Output the (X, Y) coordinate of the center of the cell containing the given text.  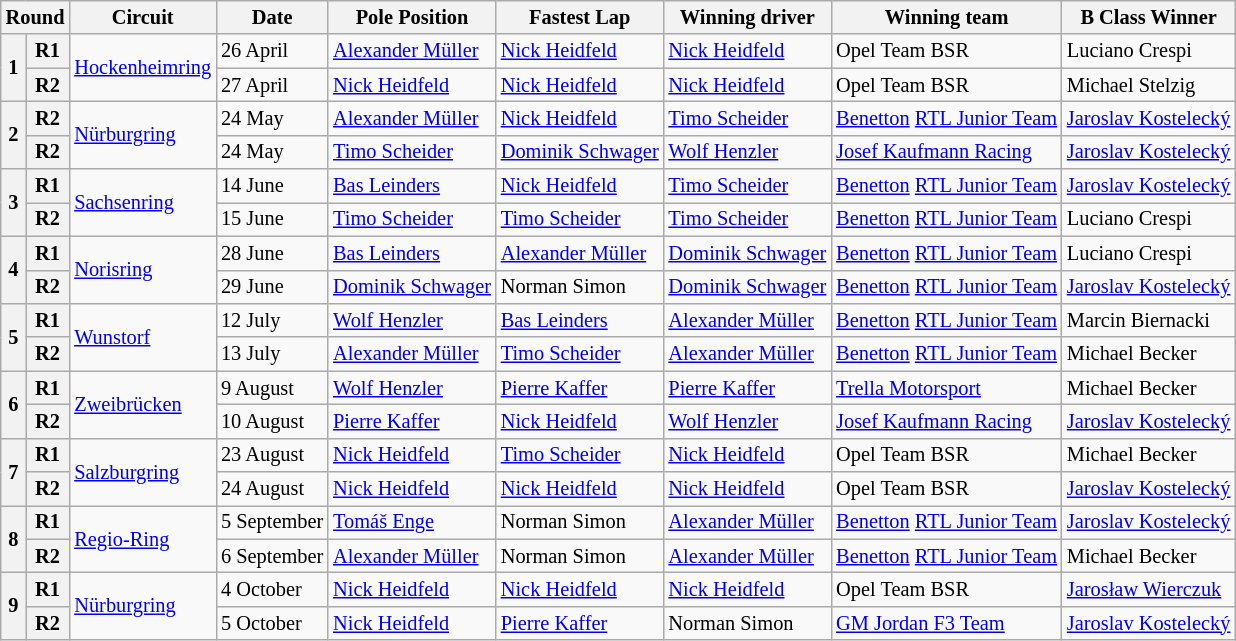
5 (14, 336)
Michael Stelzig (1148, 85)
Trella Motorsport (946, 388)
27 April (272, 85)
3 (14, 202)
1 (14, 68)
4 October (272, 589)
23 August (272, 455)
6 (14, 404)
Wunstorf (142, 336)
12 July (272, 320)
Circuit (142, 17)
7 (14, 472)
15 June (272, 219)
5 September (272, 522)
5 October (272, 623)
6 September (272, 556)
8 (14, 538)
2 (14, 134)
9 August (272, 388)
10 August (272, 421)
Tomáš Enge (412, 522)
29 June (272, 287)
Winning driver (748, 17)
14 June (272, 186)
13 July (272, 354)
Marcin Biernacki (1148, 320)
Zweibrücken (142, 404)
B Class Winner (1148, 17)
Jarosław Wierczuk (1148, 589)
Norisring (142, 270)
Fastest Lap (580, 17)
26 April (272, 51)
Pole Position (412, 17)
Date (272, 17)
28 June (272, 253)
Winning team (946, 17)
9 (14, 606)
GM Jordan F3 Team (946, 623)
Salzburgring (142, 472)
Hockenheimring (142, 68)
Round (36, 17)
Sachsenring (142, 202)
Regio-Ring (142, 538)
24 August (272, 489)
4 (14, 270)
